Extract the (x, y) coordinate from the center of the cell holding the provided text.  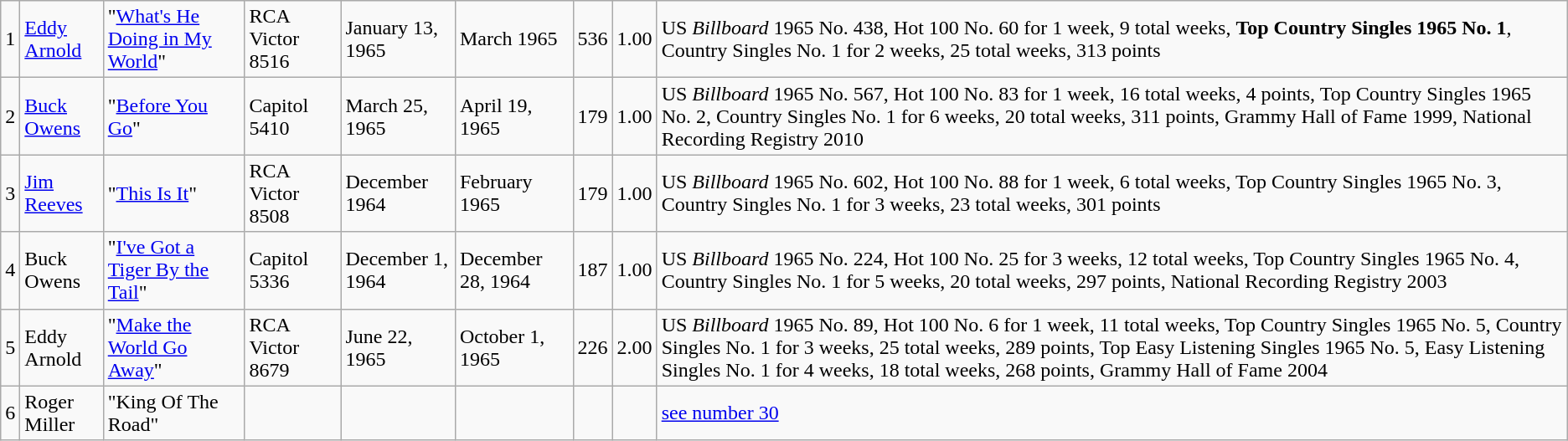
see number 30 (1112, 413)
April 19, 1965 (514, 116)
March 1965 (514, 39)
"I've Got a Tiger By the Tail" (174, 270)
5 (10, 347)
RCA Victor 8679 (293, 347)
1 (10, 39)
"King Of The Road" (174, 413)
December 28, 1964 (514, 270)
December 1, 1964 (398, 270)
3 (10, 193)
Capitol 5410 (293, 116)
March 25, 1965 (398, 116)
187 (593, 270)
February 1965 (514, 193)
"Make the World Go Away" (174, 347)
6 (10, 413)
"Before You Go" (174, 116)
2.00 (635, 347)
January 13, 1965 (398, 39)
536 (593, 39)
June 22, 1965 (398, 347)
226 (593, 347)
2 (10, 116)
RCA Victor 8516 (293, 39)
4 (10, 270)
December 1964 (398, 193)
October 1, 1965 (514, 347)
"This Is It" (174, 193)
Capitol 5336 (293, 270)
Roger Miller (62, 413)
RCA Victor 8508 (293, 193)
"What's He Doing in My World" (174, 39)
Jim Reeves (62, 193)
